Capture the cell that displays the provided text and extract its [X, Y] central coordinate. 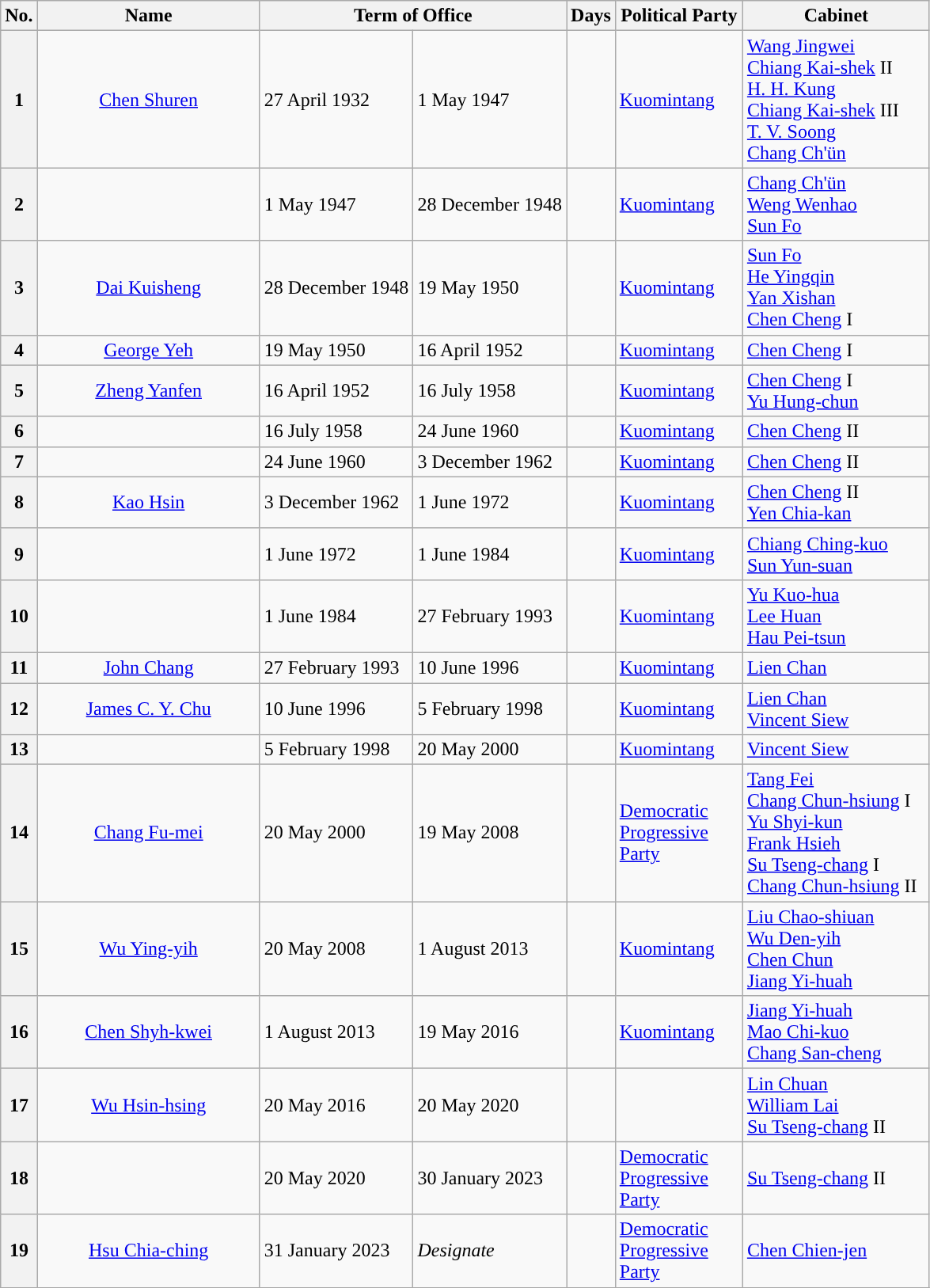
Vincent Siew [836, 750]
Yu Kuo-huaLee HuanHau Pei-tsun [836, 616]
15 [19, 948]
George Yeh [149, 350]
Chen Cheng I [836, 350]
Kao Hsin [149, 502]
Wu Ying-yih [149, 948]
Cabinet [836, 16]
Lien ChanVincent Siew [836, 708]
1 [19, 100]
19 May 2008 [490, 833]
Chiang Ching-kuoSun Yun-suan [836, 554]
8 [19, 502]
4 [19, 350]
Tang FeiChang Chun-hsiung IYu Shyi-kunFrank HsiehSu Tseng-chang IChang Chun-hsiung II [836, 833]
12 [19, 708]
Chen Shuren [149, 100]
Lin ChuanWilliam LaiSu Tseng-chang II [836, 1105]
Name [149, 16]
Chen Cheng IYu Hung-chun [836, 391]
31 January 2023 [336, 1251]
19 [19, 1251]
11 [19, 667]
Dai Kuisheng [149, 288]
Chen Chien-jen [836, 1251]
Zheng Yanfen [149, 391]
3 [19, 288]
Su Tseng-chang II [836, 1178]
Lien Chan [836, 667]
18 [19, 1178]
14 [19, 833]
James C. Y. Chu [149, 708]
7 [19, 462]
16 [19, 1032]
Designate [490, 1251]
2 [19, 204]
Jiang Yi-huahMao Chi-kuoChang San-cheng [836, 1032]
Days [591, 16]
No. [19, 16]
9 [19, 554]
Wu Hsin-hsing [149, 1105]
20 May 2016 [336, 1105]
Liu Chao-shiuanWu Den-yihChen ChunJiang Yi-huah [836, 948]
Term of Office [413, 16]
19 May 2016 [490, 1032]
10 [19, 616]
Chang Ch'ünWeng WenhaoSun Fo [836, 204]
Chang Fu-mei [149, 833]
6 [19, 431]
Wang JingweiChiang Kai-shek IIH. H. KungChiang Kai-shek IIIT. V. SoongChang Ch'ün [836, 100]
Chen Cheng IIYen Chia-kan [836, 502]
27 April 1932 [336, 100]
Hsu Chia-ching [149, 1251]
Chen Shyh-kwei [149, 1032]
5 [19, 391]
Sun FoHe YingqinYan XishanChen Cheng I [836, 288]
13 [19, 750]
17 [19, 1105]
30 January 2023 [490, 1178]
20 May 2008 [336, 948]
John Chang [149, 667]
Political Party [679, 16]
